Return the [X, Y] coordinate for the center point of the cell that contains the specified text.  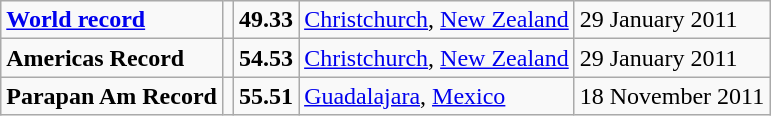
Americas Record [112, 58]
54.53 [266, 58]
World record [112, 20]
Guadalajara, Mexico [437, 96]
49.33 [266, 20]
55.51 [266, 96]
18 November 2011 [672, 96]
Parapan Am Record [112, 96]
